Determine the (X, Y) coordinate at the center of the cell enclosing the given text.  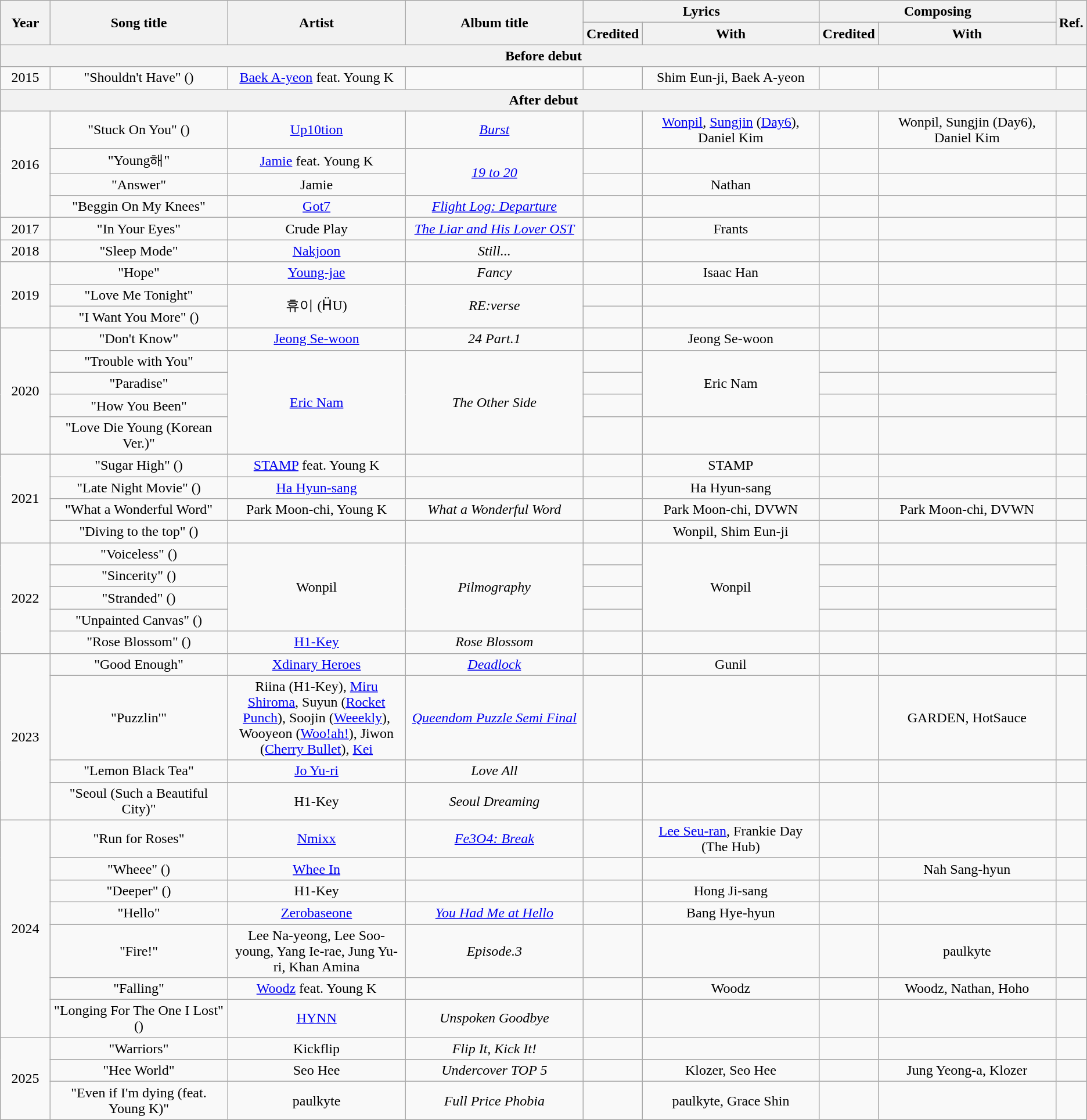
Jo Yu-ri (316, 771)
Fancy (494, 273)
Woodz, Nathan, Hoho (967, 989)
Xdinary Heroes (316, 664)
2025 (26, 1079)
Bang Hye-hyun (730, 913)
Young-jae (316, 273)
2016 (26, 164)
Ref. (1071, 23)
24 Part.1 (494, 339)
After debut (543, 100)
Hong Ji-sang (730, 891)
Queendom Puzzle Semi Final (494, 718)
HYNN (316, 1018)
2024 (26, 928)
"Warriors" (139, 1049)
The Liar and His Lover OST (494, 229)
Woodz (730, 989)
Isaac Han (730, 273)
Jamie feat. Young K (316, 161)
Park Moon-chi, Young K (316, 510)
"Deeper" () (139, 891)
"Don't Know" (139, 339)
You Had Me at Hello (494, 913)
What a Wonderful Word (494, 510)
"Stuck On You" () (139, 130)
"Longing For The One I Lost" () (139, 1018)
"Trouble with You" (139, 361)
Seo Hee (316, 1071)
Riina (H1-Key), Miru Shiroma, Suyun (Rocket Punch), Soojin (Weeekly), Wooyeon (Woo!ah!), Jiwon (Cherry Bullet), Kei (316, 718)
Up10tion (316, 130)
"Shouldn't Have" () (139, 78)
Wonpil, Shim Eun-ji (730, 532)
"Late Night Movie" () (139, 487)
Undercover TOP 5 (494, 1071)
2018 (26, 251)
Love All (494, 771)
휴이 (ḦU) (316, 306)
"I Want You More" () (139, 317)
Jamie (316, 185)
"Young해" (139, 161)
2019 (26, 295)
STAMP (730, 465)
"Stranded" () (139, 598)
"Wheee" () (139, 869)
Shim Eun-ji, Baek A-yeon (730, 78)
paulkyte, Grace Shin (730, 1101)
"In Your Eyes" (139, 229)
2020 (26, 391)
2017 (26, 229)
Year (26, 23)
Got7 (316, 207)
The Other Side (494, 402)
Song title (139, 23)
STAMP feat. Young K (316, 465)
Rose Blossom (494, 642)
Fe3O4: Break (494, 838)
"Run for Roses" (139, 838)
"Love Me Tonight" (139, 295)
2023 (26, 736)
2021 (26, 498)
Pilmography (494, 587)
"Fire!" (139, 951)
Lee Na-yeong, Lee Soo-young, Yang Ie-rae, Jung Yu-ri, Khan Amina (316, 951)
Nakjoon (316, 251)
"Sincerity" () (139, 576)
Composing (937, 12)
"How You Been" (139, 405)
"Unpainted Canvas" () (139, 620)
"Falling" (139, 989)
Unspoken Goodbye (494, 1018)
Gunil (730, 664)
Jung Yeong-a, Klozer (967, 1071)
"Sugar High" () (139, 465)
"Sleep Mode" (139, 251)
GARDEN, HotSauce (967, 718)
2022 (26, 598)
"What a Wonderful Word" (139, 510)
Whee In (316, 869)
Seoul Dreaming (494, 801)
Klozer, Seo Hee (730, 1071)
2015 (26, 78)
Deadlock (494, 664)
Episode.3 (494, 951)
Full Price Phobia (494, 1101)
Frants (730, 229)
Nmixx (316, 838)
Flight Log: Departure (494, 207)
Nah Sang-hyun (967, 869)
"Love Die Young (Korean Ver.)" (139, 435)
19 to 20 (494, 172)
Zerobaseone (316, 913)
Lee Seu-ran, Frankie Day (The Hub) (730, 838)
"Paradise" (139, 383)
Before debut (543, 56)
"Beggin On My Knees" (139, 207)
"Seoul (Such a Beautiful City)" (139, 801)
Baek A-yeon feat. Young K (316, 78)
"Voiceless" () (139, 554)
"Puzzlin'" (139, 718)
Crude Play (316, 229)
Still... (494, 251)
Lyrics (701, 12)
RE:verse (494, 306)
Nathan (730, 185)
"Diving to the top" () (139, 532)
"Hope" (139, 273)
"Lemon Black Tea" (139, 771)
Burst (494, 130)
Artist (316, 23)
"Even if I'm dying (feat. Young K)" (139, 1101)
"Hee World" (139, 1071)
"Answer" (139, 185)
Kickflip (316, 1049)
"Hello" (139, 913)
"Good Enough" (139, 664)
"Rose Blossom" () (139, 642)
Woodz feat. Young K (316, 989)
Album title (494, 23)
Flip It, Kick It! (494, 1049)
